From the cell containing the given text, extract its center point as [X, Y] coordinate. 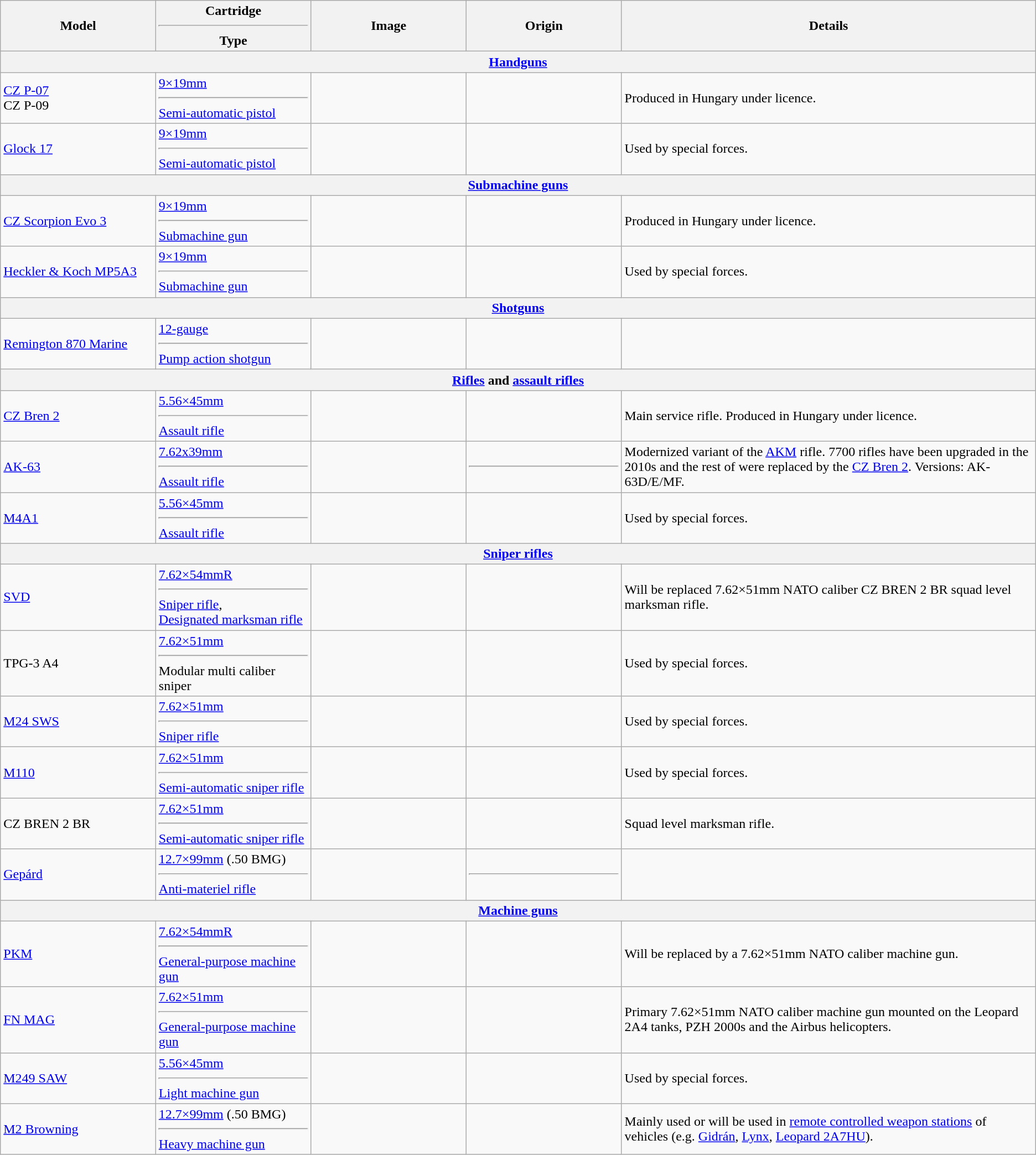
TPG-3 A4 [79, 663]
M4A1 [79, 518]
PKM [79, 954]
CartridgeType [234, 26]
Will be replaced by a 7.62×51mm NATO caliber machine gun. [828, 954]
12.7×99mm (.50 BMG)Heavy machine gun [234, 1129]
Model [79, 26]
7.62x39mmAssault rifle [234, 467]
FN MAG [79, 1019]
Squad level marksman rifle. [828, 823]
Remington 870 Marine [79, 344]
Details [828, 26]
Rifles and assault rifles [518, 380]
7.62×54mmRSniper rifle,Designated marksman rifle [234, 598]
CZ Bren 2 [79, 416]
7.62×51mmSniper rifle [234, 722]
AK-63 [79, 467]
Gepárd [79, 874]
7.62×51mmModular multi caliber sniper [234, 663]
Main service rifle. Produced in Hungary under licence. [828, 416]
M110 [79, 773]
Handguns [518, 62]
Glock 17 [79, 149]
CZ P-07CZ P-09 [79, 98]
M24 SWS [79, 722]
CZ Scorpion Evo 3 [79, 221]
Will be replaced 7.62×51mm NATO caliber CZ BREN 2 BR squad level marksman rifle. [828, 598]
M2 Browning [79, 1129]
Image [388, 26]
Heckler & Koch MP5A3 [79, 272]
12.7×99mm (.50 BMG)Anti-materiel rifle [234, 874]
Machine guns [518, 910]
M249 SAW [79, 1078]
Primary 7.62×51mm NATO caliber machine gun mounted on the Leopard 2A4 tanks, PZH 2000s and the Airbus helicopters. [828, 1019]
7.62×54mmRGeneral-purpose machine gun [234, 954]
Sniper rifles [518, 554]
Shotguns [518, 308]
Submachine guns [518, 185]
CZ BREN 2 BR [79, 823]
SVD [79, 598]
7.62×51mmGeneral-purpose machine gun [234, 1019]
Origin [543, 26]
12-gaugePump action shotgun [234, 344]
5.56×45mmLight machine gun [234, 1078]
Mainly used or will be used in remote controlled weapon stations of vehicles (e.g. Gidrán, Lynx, Leopard 2A7HU). [828, 1129]
